Determine the (X, Y) coordinate at the center of the cell enclosing the given text.  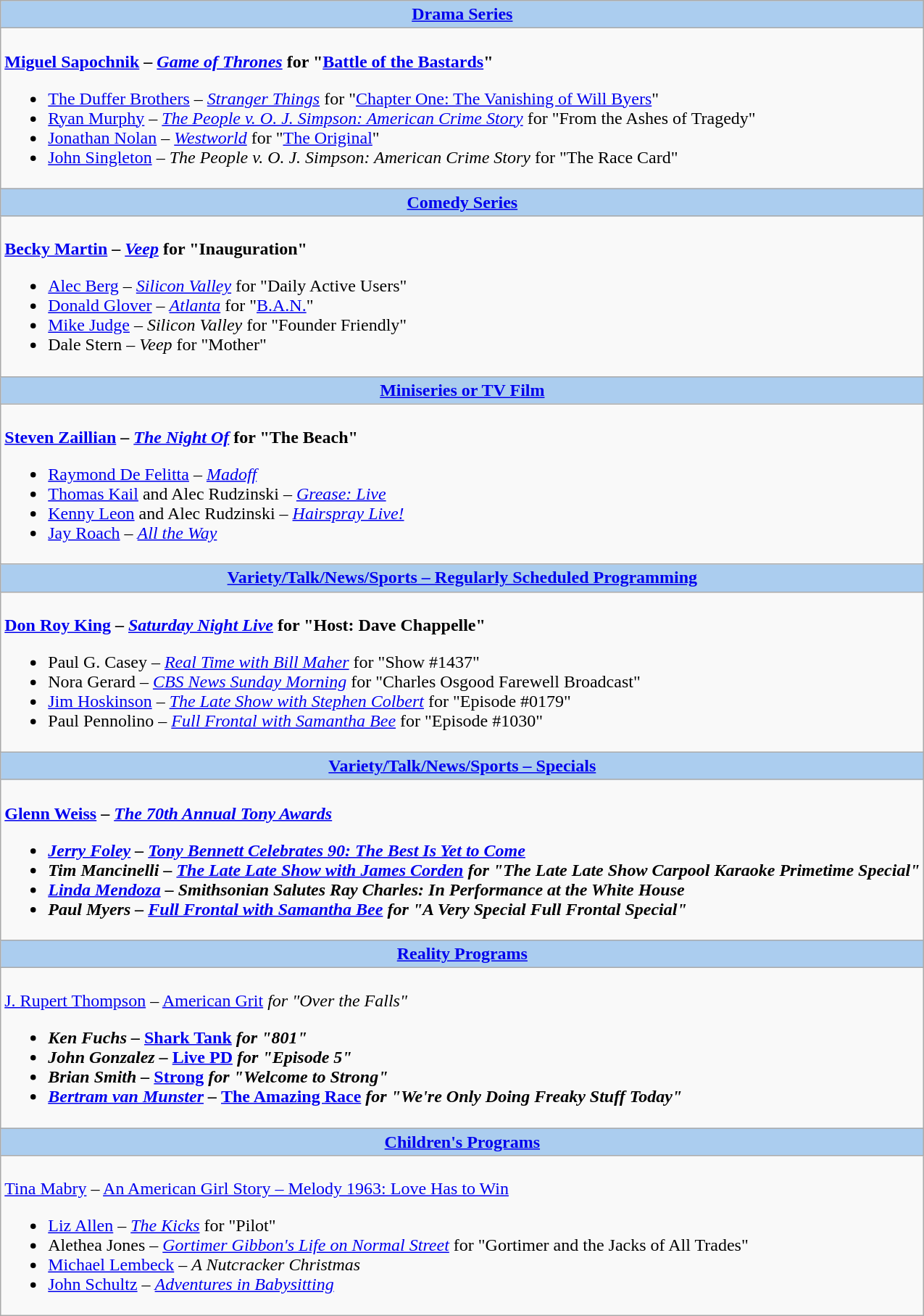
Drama Series (462, 15)
Miniseries or TV Film (462, 390)
Variety/Talk/News/Sports – Regularly Scheduled Programming (462, 578)
Comedy Series (462, 202)
Variety/Talk/News/Sports – Specials (462, 766)
Children's Programs (462, 1142)
Reality Programs (462, 953)
